From the cell containing the given text, extract its center point as [x, y] coordinate. 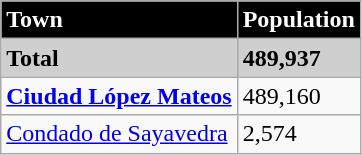
2,574 [298, 134]
489,937 [298, 58]
Condado de Sayavedra [119, 134]
Population [298, 20]
Total [119, 58]
489,160 [298, 96]
Town [119, 20]
Ciudad López Mateos [119, 96]
